Locate the cell with the specified text and output its (x, y) center coordinate. 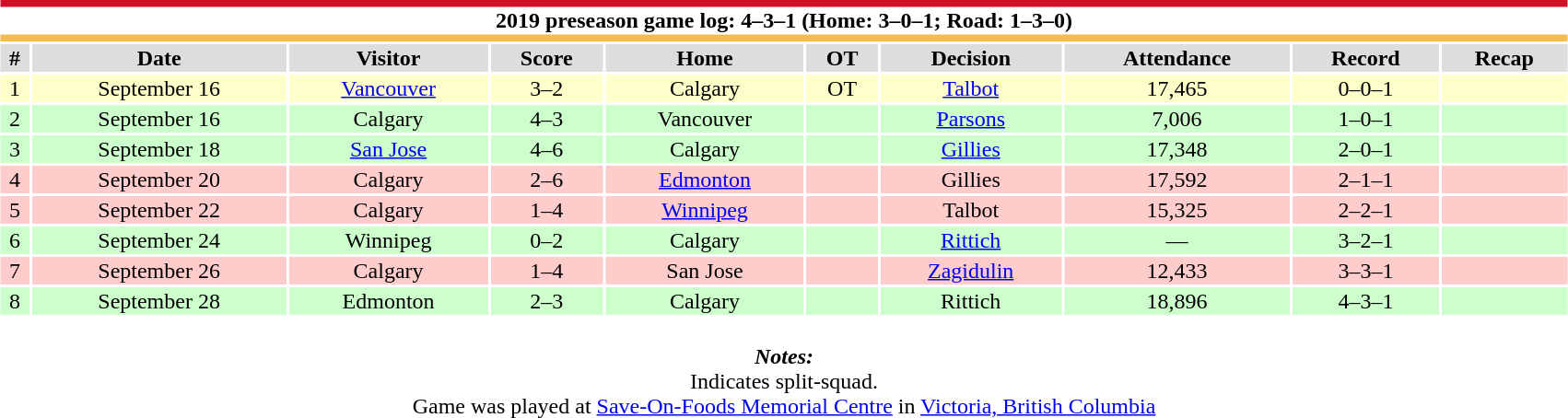
18,896 (1177, 301)
2019 preseason game log: 4–3–1 (Home: 3–0–1; Road: 1–3–0) (784, 20)
Attendance (1177, 58)
2–3 (546, 301)
2–6 (546, 180)
4 (15, 180)
0–2 (546, 240)
September 20 (158, 180)
3–2–1 (1365, 240)
4–3 (546, 119)
— (1177, 240)
3 (15, 149)
Decision (971, 58)
2–2–1 (1365, 210)
8 (15, 301)
12,433 (1177, 271)
Record (1365, 58)
Recap (1505, 58)
7 (15, 271)
September 28 (158, 301)
1 (15, 88)
3–2 (546, 88)
17,348 (1177, 149)
2–1–1 (1365, 180)
September 18 (158, 149)
Score (546, 58)
17,592 (1177, 180)
Parsons (971, 119)
September 26 (158, 271)
4–6 (546, 149)
17,465 (1177, 88)
3–3–1 (1365, 271)
0–0–1 (1365, 88)
5 (15, 210)
Visitor (389, 58)
# (15, 58)
15,325 (1177, 210)
Zagidulin (971, 271)
2–0–1 (1365, 149)
Date (158, 58)
2 (15, 119)
4–3–1 (1365, 301)
7,006 (1177, 119)
September 22 (158, 210)
September 24 (158, 240)
Home (704, 58)
6 (15, 240)
1–0–1 (1365, 119)
